Provide the (X, Y) coordinate of the cell's center where the given text is located.  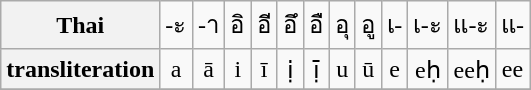
-ะ (176, 26)
ī (264, 69)
ū (368, 69)
ā (208, 69)
eḥ (428, 69)
เ- (394, 26)
อู (368, 26)
ị (290, 69)
e (394, 69)
a (176, 69)
แ-ะ (472, 26)
อึ (290, 26)
แ- (512, 26)
-า (208, 26)
eeḥ (472, 69)
i (238, 69)
ị̄ (316, 69)
อื (316, 26)
Thai (80, 26)
อุ (342, 26)
เ-ะ (428, 26)
ee (512, 69)
u (342, 69)
อี (264, 26)
transliteration (80, 69)
อิ (238, 26)
